Scan for the cell matching the given text and deliver its (x, y) coordinate at center. 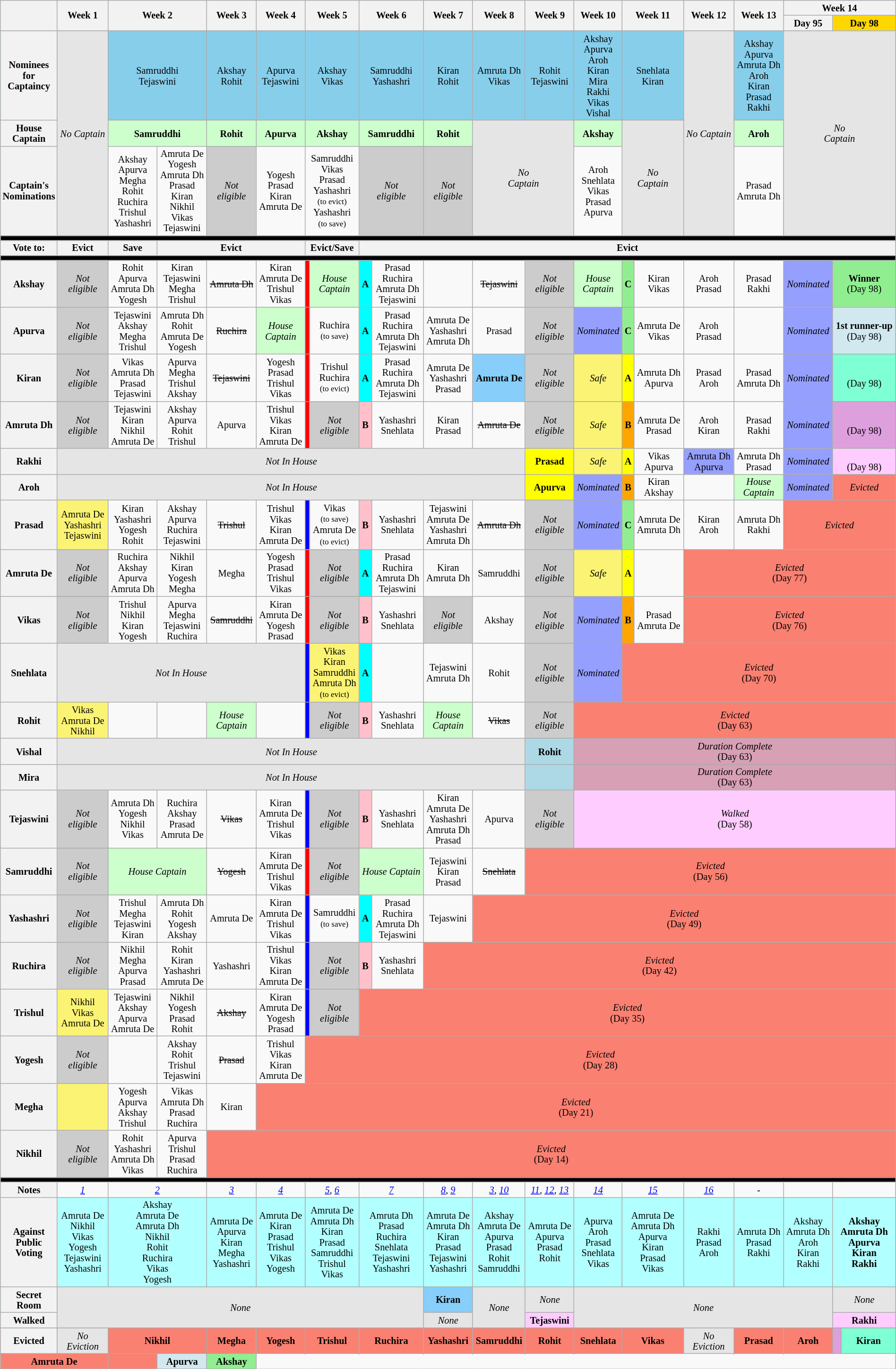
Evicted(Day 56) (710, 871)
Amruta DeAmruta Dh (659, 525)
VikasApurva (659, 461)
TejaswiniKiranNikhilAmruta De (132, 425)
Amruta DeNikhilVikasYogeshTejaswiniYashashri (82, 1242)
RuchiraAkshayPrasadAmruta De (182, 819)
Amruta DeApurvaPrasadRohit (549, 1242)
2 (157, 1189)
TrishulRuchira(to evict) (335, 378)
AgainstPublicVoting (29, 1242)
TrishulMeghaTejaswiniKiran (132, 918)
Winner(Day 98) (864, 284)
Save (132, 248)
SamruddhiYashashri (391, 76)
Evicted(Day 49) (684, 918)
16 (709, 1189)
Week 2 (157, 15)
NikhilKiranYogeshMegha (182, 573)
KiranAkshay (659, 487)
Amruta DeYashashriAmruta Dh (448, 331)
RohitTejaswini (549, 76)
AkshayAmruta DeAmruta DhNikhilRohitRuchiraVikasYogesh (157, 1242)
VikasAmruta DeNikhil (82, 720)
Evicted(Day 63) (735, 720)
Week 7 (448, 15)
Week 3 (232, 15)
AkshayAmruta DeApurvaPrasadRohitSamruddhi (499, 1242)
Ruchira(to save) (335, 331)
KiranTejaswiniMeghaTrishul (182, 284)
RohitApurvaAmruta DhYogesh (132, 284)
Week 13 (759, 15)
NikhilVikasAmruta De (82, 1013)
Week 6 (391, 15)
Evicted(Day 28) (600, 1059)
KiranAmruta Dh (448, 573)
YogeshApurvaAkshayTrishul (132, 1107)
Notes (29, 1189)
Walked (29, 1320)
Amruta DhPrasad (759, 461)
RohitKiranYashashriAmruta De (182, 965)
Amruta DeApurvaKiranMeghaYashashri (232, 1242)
Week 8 (499, 15)
Amruta DeAmruta DhKiranPrasadTejaswiniYashashri (448, 1242)
3 (232, 1189)
Evicted(Day 21) (576, 1107)
Amruta DhPrasadRakhi (759, 1242)
Evicted(Day 77) (789, 573)
AkshayApurvaArohKiranMiraRakhiVikasVishal (598, 76)
7 (391, 1189)
Amruta DeVikas (659, 331)
3, 10 (499, 1189)
AkshayApurvaAmruta DhArohKiranPrasadRakhi (759, 76)
14 (598, 1189)
Vote to: (29, 248)
- (759, 1189)
ApurvaArohPrasadSnehlataVikas (598, 1242)
AkshayVikas (332, 76)
Amruta DePrasad (659, 425)
Amruta DhYogeshNikhilVikas (132, 819)
ApurvaMeghaTrishulAkshay (182, 378)
Week 14 (840, 8)
AkshayRohit (232, 76)
Amruta DeAmruta DhKiranPrasadSamruddhiTrishulVikas (332, 1242)
5, 6 (332, 1189)
Week 4 (281, 15)
SamruddhiTejaswini (157, 76)
4 (281, 1189)
RakhiPrasadAroh (709, 1242)
Captain'sNominations (29, 191)
KiranVikas (659, 284)
SnehlataKiran (653, 76)
Amruta DeYogeshAmruta DhPrasadKiranNikhilVikasTejaswini (182, 191)
RohitYashashriAmruta DhVikas (132, 1154)
Amruta DeKiranPrasadTrishulVikasYogesh (281, 1242)
KiranAmruta DeYashashriAmruta DhPrasad (448, 819)
Week 10 (598, 15)
ApurvaMeghaTejaswiniRuchira (182, 620)
Evicted(Day 35) (628, 1013)
TejaswiniAkshayApurvaAmruta De (132, 1013)
SamruddhiVikasPrasadYashashri(to evict)Yashashri(to save) (332, 191)
PrasadAroh (709, 378)
NikhilMeghaApurvaPrasad (132, 965)
SecretRoom (29, 1300)
ArohKiran (709, 425)
KiranRohit (448, 76)
Vikas(to save)Amruta De(to evict) (335, 525)
Amruta DhVikas (499, 76)
Vishal (29, 751)
Amruta DeYashashriPrasad (448, 378)
AkshayApurvaRohitTrishul (182, 425)
AkshayApurvaMeghaRohitRuchiraTrishulYashashri (132, 191)
Mira (29, 777)
Amruta DhRohitYogeshAkshay (182, 918)
1st runner-up(Day 98) (864, 331)
Day 98 (864, 23)
KiranYashashriYogeshRohit (132, 525)
Amruta DhRakhi (759, 525)
PrasadAmruta De (659, 620)
Day 95 (808, 23)
Walked(Day 58) (735, 819)
KiranPrasad (448, 425)
Evicted(Day 76) (789, 620)
Amruta DeYashashriTejaswini (82, 525)
YogeshPrasadKiranAmruta De (281, 191)
ApurvaTejaswini (281, 76)
8, 9 (448, 1189)
TejaswiniAkshayMeghaTrishul (132, 331)
Akshay Amruta DhApurvaKiranRakhi (864, 1242)
Samruddhi(to save) (335, 918)
AkshayApurvaRuchiraTejaswini (182, 525)
TejaswiniAmruta Dh (448, 673)
Week 1 (82, 15)
Week 9 (549, 15)
ArohSnehlataVikasPrasadApurva (598, 191)
VikasAmruta DhPrasadRuchira (182, 1107)
Evicted(Day 70) (759, 673)
11, 12, 13 (549, 1189)
TejaswiniAmruta DeYashashriAmruta Dh (448, 525)
Amruta DhPrasadRuchiraSnehlataTejaswiniYashashri (391, 1242)
VikasAmruta DhPrasadTejaswini (132, 378)
Amruta DhRohitAmruta DeYogesh (182, 331)
Week 11 (653, 15)
Evicted(Day 14) (551, 1154)
NikhilYogeshPrasadRohit (182, 1013)
15 (653, 1189)
Nominees forCaptaincy (29, 76)
Evicted(Day 42) (660, 965)
Amruta DeAmruta DhApurvaKiranPrasadVikas (653, 1242)
1 (82, 1189)
AkshayRohitTrishulTejaswini (182, 1059)
VikasKiranSamruddhiAmruta Dh(to evict) (335, 673)
Evict/Save (332, 248)
Week 12 (709, 15)
ApurvaTrishulPrasadRuchira (182, 1154)
RuchiraAkshayApurvaAmruta Dh (132, 573)
KiranAroh (709, 525)
Akshay Amruta DhAroh KiranRakhi (808, 1242)
Week 5 (332, 15)
TrishulNikhilKiranYogesh (132, 620)
TejaswiniKiranPrasad (448, 871)
